Detect which cell encompasses the target text, then output its [x, y] center coordinate. 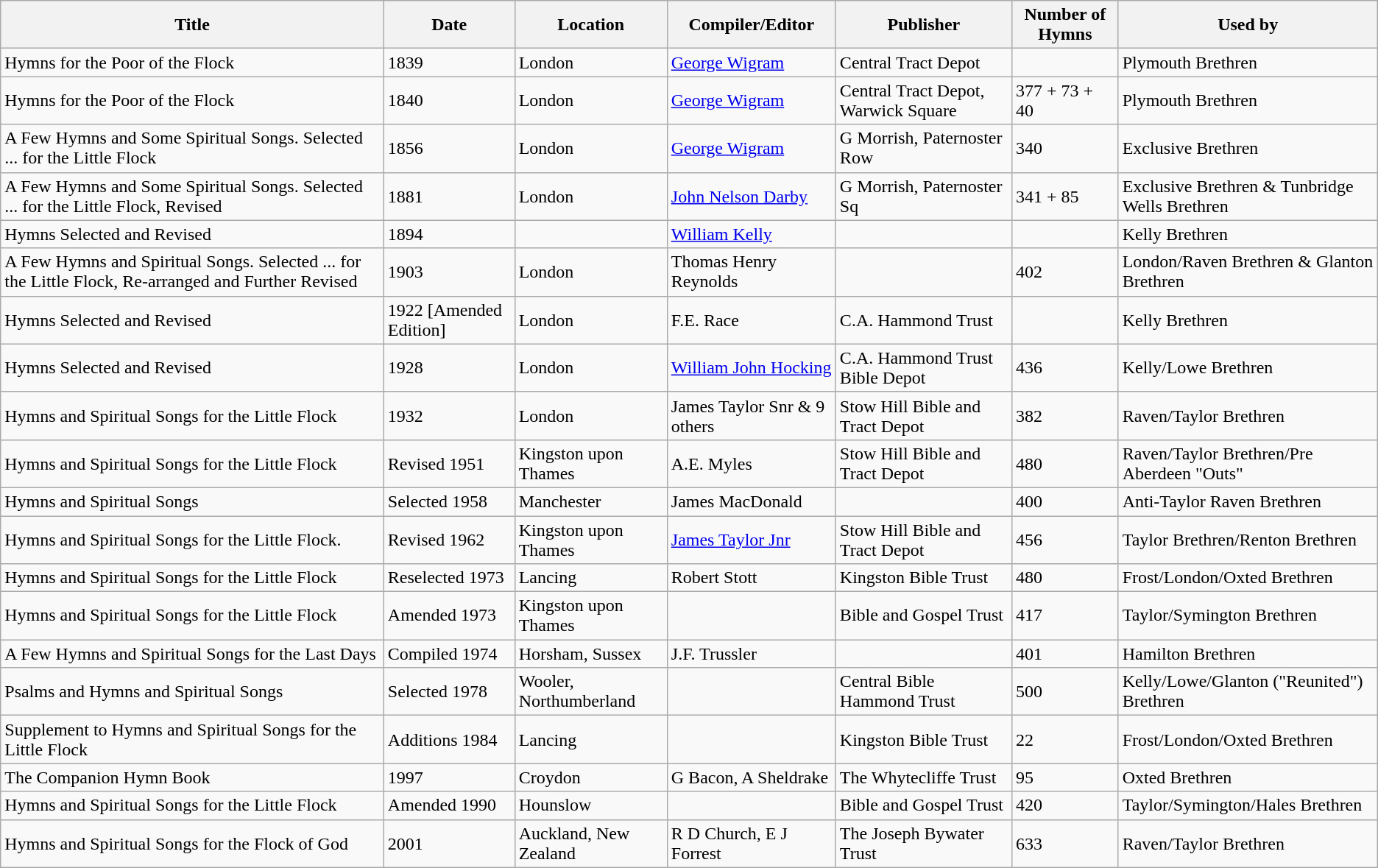
A Few Hymns and Spiritual Songs. Selected ... for the Little Flock, Re-arranged and Further Revised [193, 272]
The Companion Hymn Book [193, 777]
95 [1066, 777]
2001 [449, 844]
F.E. Race [751, 320]
Taylor/Symington Brethren [1248, 615]
G Morrish, Paternoster Sq [923, 196]
500 [1066, 692]
Anti-Taylor Raven Brethren [1248, 501]
Location [590, 25]
Selected 1958 [449, 501]
Amended 1973 [449, 615]
22 [1066, 739]
Additions 1984 [449, 739]
Kelly/Lowe Brethren [1248, 368]
436 [1066, 368]
Auckland, New Zealand [590, 844]
1856 [449, 149]
Used by [1248, 25]
Horsham, Sussex [590, 654]
Hymns and Spiritual Songs for the Little Flock. [193, 539]
1839 [449, 63]
Title [193, 25]
Publisher [923, 25]
1928 [449, 368]
C.A. Hammond Trust [923, 320]
R D Church, E J Forrest [751, 844]
Revised 1962 [449, 539]
Hamilton Brethren [1248, 654]
James MacDonald [751, 501]
Hymns and Spiritual Songs [193, 501]
William Kelly [751, 234]
377 + 73 + 40 [1066, 100]
Number of Hymns [1066, 25]
340 [1066, 149]
1903 [449, 272]
1894 [449, 234]
Amended 1990 [449, 805]
Central Tract Depot [923, 63]
Date [449, 25]
400 [1066, 501]
456 [1066, 539]
James Taylor Snr & 9 others [751, 415]
1840 [449, 100]
Wooler, Northumberland [590, 692]
A.E. Myles [751, 464]
Hymns and Spiritual Songs for the Flock of God [193, 844]
The Joseph Bywater Trust [923, 844]
Thomas Henry Reynolds [751, 272]
417 [1066, 615]
A Few Hymns and Spiritual Songs for the Last Days [193, 654]
Selected 1978 [449, 692]
James Taylor Jnr [751, 539]
Psalms and Hymns and Spiritual Songs [193, 692]
Robert Stott [751, 578]
1922 [Amended Edition] [449, 320]
382 [1066, 415]
Manchester [590, 501]
J.F. Trussler [751, 654]
Supplement to Hymns and Spiritual Songs for the Little Flock [193, 739]
341 + 85 [1066, 196]
London/Raven Brethren & Glanton Brethren [1248, 272]
G Bacon, A Sheldrake [751, 777]
Raven/Taylor Brethren/Pre Aberdeen "Outs" [1248, 464]
633 [1066, 844]
John Nelson Darby [751, 196]
1997 [449, 777]
Reselected 1973 [449, 578]
A Few Hymns and Some Spiritual Songs. Selected ... for the Little Flock, Revised [193, 196]
Croydon [590, 777]
Hounslow [590, 805]
William John Hocking [751, 368]
420 [1066, 805]
Revised 1951 [449, 464]
Exclusive Brethren & Tunbridge Wells Brethren [1248, 196]
1881 [449, 196]
A Few Hymns and Some Spiritual Songs. Selected ... for the Little Flock [193, 149]
Taylor Brethren/Renton Brethren [1248, 539]
Compiled 1974 [449, 654]
Central Tract Depot, Warwick Square [923, 100]
Kelly/Lowe/Glanton ("Reunited") Brethren [1248, 692]
Exclusive Brethren [1248, 149]
402 [1066, 272]
C.A. Hammond Trust Bible Depot [923, 368]
Compiler/Editor [751, 25]
G Morrish, Paternoster Row [923, 149]
1932 [449, 415]
401 [1066, 654]
Taylor/Symington/Hales Brethren [1248, 805]
Central Bible Hammond Trust [923, 692]
The Whytecliffe Trust [923, 777]
Oxted Brethren [1248, 777]
